Provide the [x, y] coordinate of the cell's center where the given text is located.  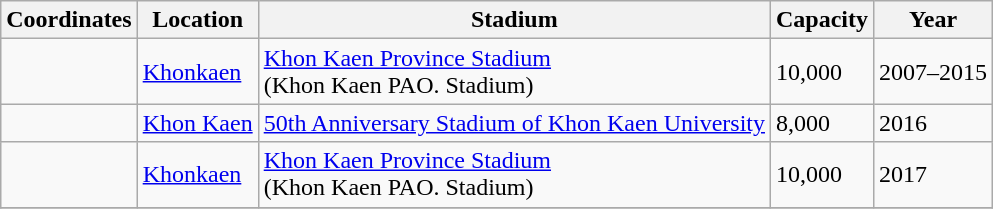
Khon Kaen [198, 123]
2017 [934, 174]
Capacity [822, 20]
Location [198, 20]
Year [934, 20]
2007–2015 [934, 72]
50th Anniversary Stadium of Khon Kaen University [514, 123]
Stadium [514, 20]
Coordinates [69, 20]
8,000 [822, 123]
2016 [934, 123]
